Return the (x, y) coordinate for the center point of the cell that contains the specified text.  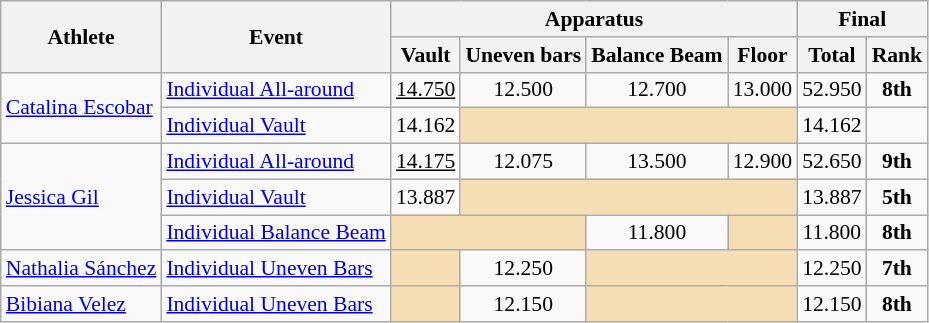
12.700 (656, 90)
52.950 (832, 90)
Athlete (82, 36)
13.000 (762, 90)
Individual Balance Beam (276, 233)
Apparatus (594, 19)
13.500 (656, 162)
Uneven bars (523, 55)
52.650 (832, 162)
14.175 (426, 162)
Bibiana Velez (82, 304)
14.750 (426, 90)
Vault (426, 55)
Balance Beam (656, 55)
5th (898, 197)
Event (276, 36)
Final (862, 19)
12.900 (762, 162)
12.075 (523, 162)
Total (832, 55)
7th (898, 269)
Catalina Escobar (82, 108)
Rank (898, 55)
Floor (762, 55)
12.500 (523, 90)
Jessica Gil (82, 198)
9th (898, 162)
Nathalia Sánchez (82, 269)
